Provide the [x, y] coordinate of the cell's center where the given text is located.  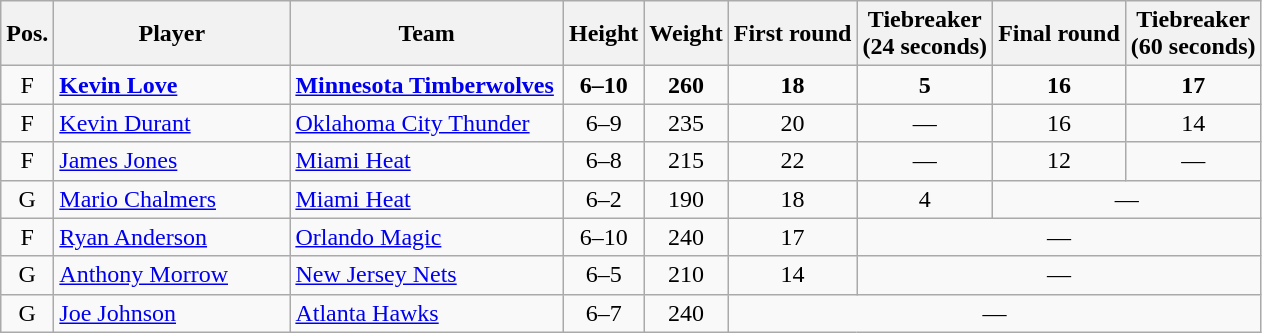
215 [686, 161]
Team [427, 34]
Orlando Magic [427, 237]
Ryan Anderson [172, 237]
235 [686, 123]
6–7 [603, 313]
20 [792, 123]
6–9 [603, 123]
Mario Chalmers [172, 199]
12 [1060, 161]
Final round [1060, 34]
Pos. [28, 34]
New Jersey Nets [427, 275]
Tiebreaker(24 seconds) [925, 34]
Player [172, 34]
6–2 [603, 199]
Tiebreaker(60 seconds) [1193, 34]
James Jones [172, 161]
6–8 [603, 161]
210 [686, 275]
Kevin Love [172, 85]
Atlanta Hawks [427, 313]
Weight [686, 34]
First round [792, 34]
260 [686, 85]
Oklahoma City Thunder [427, 123]
22 [792, 161]
Joe Johnson [172, 313]
Kevin Durant [172, 123]
6–5 [603, 275]
Anthony Morrow [172, 275]
5 [925, 85]
Minnesota Timberwolves [427, 85]
190 [686, 199]
4 [925, 199]
Height [603, 34]
